Capture the cell that displays the provided text and extract its (x, y) central coordinate. 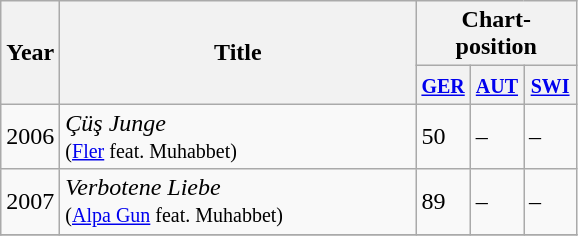
2007 (30, 202)
Title (238, 52)
SWI (550, 85)
2006 (30, 136)
Verbotene Liebe (Alpa Gun feat. Muhabbet) (238, 202)
Year (30, 52)
50 (443, 136)
Çüş Junge (Fler feat. Muhabbet) (238, 136)
GER (443, 85)
Chart-position (496, 34)
89 (443, 202)
AUT (496, 85)
